Extract the [X, Y] coordinate from the center of the cell holding the provided text.  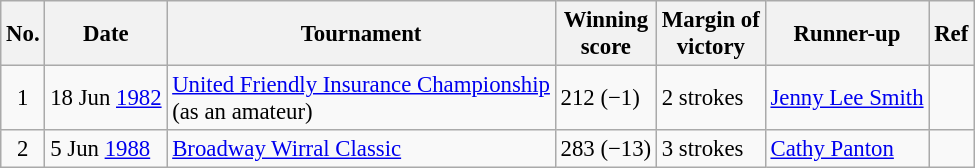
Ref [952, 34]
2 strokes [710, 98]
Broadway Wirral Classic [361, 149]
Winningscore [606, 34]
18 Jun 1982 [106, 98]
212 (−1) [606, 98]
3 strokes [710, 149]
Tournament [361, 34]
No. [23, 34]
Runner-up [847, 34]
5 Jun 1988 [106, 149]
Margin ofvictory [710, 34]
1 [23, 98]
Date [106, 34]
Cathy Panton [847, 149]
Jenny Lee Smith [847, 98]
2 [23, 149]
United Friendly Insurance Championship(as an amateur) [361, 98]
283 (−13) [606, 149]
